Scan for the cell matching the given text and deliver its (X, Y) coordinate at center. 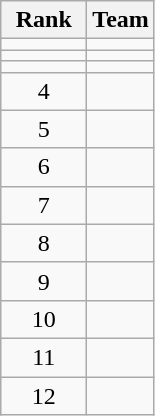
7 (44, 205)
Rank (44, 20)
12 (44, 395)
10 (44, 319)
9 (44, 281)
Team (121, 20)
11 (44, 357)
5 (44, 129)
8 (44, 243)
4 (44, 91)
6 (44, 167)
